Locate the cell with the specified text and output its [X, Y] center coordinate. 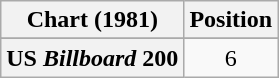
Chart (1981) [92, 20]
6 [231, 58]
Position [231, 20]
US Billboard 200 [92, 58]
